Search for the cell housing the specified text and yield its [X, Y] center coordinate. 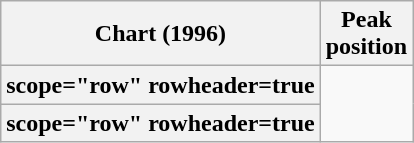
Peakposition [366, 34]
Chart (1996) [160, 34]
